Pinpoint the cell where the given text exists, returning its [X, Y] midpoint coordinate. 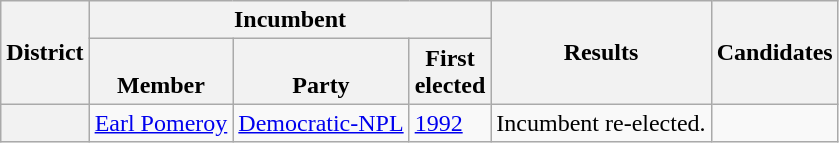
Democratic-NPL [321, 123]
Party [321, 72]
Member [161, 72]
Incumbent [290, 20]
1992 [450, 123]
District [45, 52]
Earl Pomeroy [161, 123]
Candidates [774, 52]
Incumbent re-elected. [601, 123]
Results [601, 52]
Firstelected [450, 72]
